Capture the cell that displays the provided text and extract its [X, Y] central coordinate. 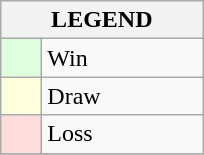
LEGEND [102, 20]
Win [122, 58]
Draw [122, 96]
Loss [122, 134]
